Determine the [X, Y] coordinate at the center of the cell enclosing the given text.  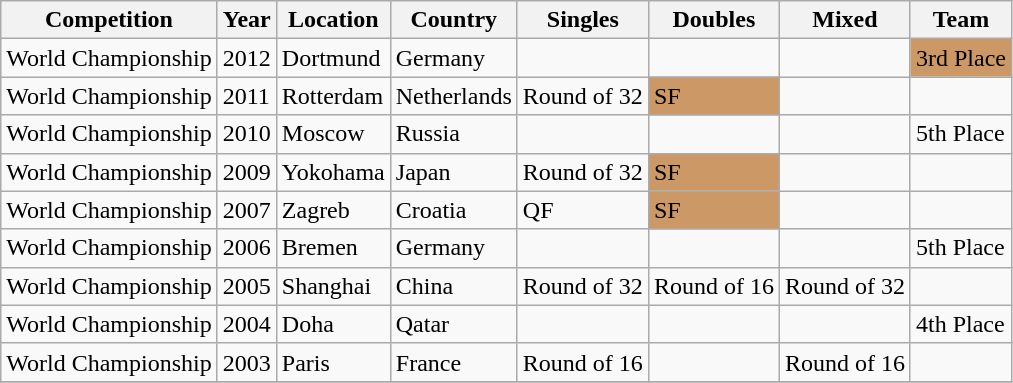
Team [960, 20]
4th Place [960, 324]
2005 [246, 286]
Location [333, 20]
Russia [454, 134]
Doubles [714, 20]
2006 [246, 248]
3rd Place [960, 58]
Moscow [333, 134]
Doha [333, 324]
2007 [246, 210]
Country [454, 20]
Qatar [454, 324]
Yokohama [333, 172]
Japan [454, 172]
QF [582, 210]
Croatia [454, 210]
Shanghai [333, 286]
Mixed [844, 20]
Year [246, 20]
2009 [246, 172]
China [454, 286]
Dortmund [333, 58]
Singles [582, 20]
2011 [246, 96]
Netherlands [454, 96]
2004 [246, 324]
Paris [333, 362]
2012 [246, 58]
Bremen [333, 248]
Rotterdam [333, 96]
France [454, 362]
2010 [246, 134]
Competition [109, 20]
2003 [246, 362]
Zagreb [333, 210]
